Identify which cell holds the provided text, then report its [x, y] central coordinate. 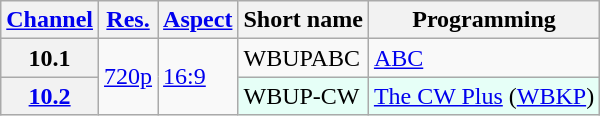
Channel [50, 20]
WBUPABC [303, 58]
Res. [128, 20]
The CW Plus (WBKP) [484, 96]
Short name [303, 20]
16:9 [198, 77]
Programming [484, 20]
720p [128, 77]
10.1 [50, 58]
ABC [484, 58]
WBUP-CW [303, 96]
Aspect [198, 20]
10.2 [50, 96]
